Provide the (X, Y) coordinate of the cell's center where the given text is located.  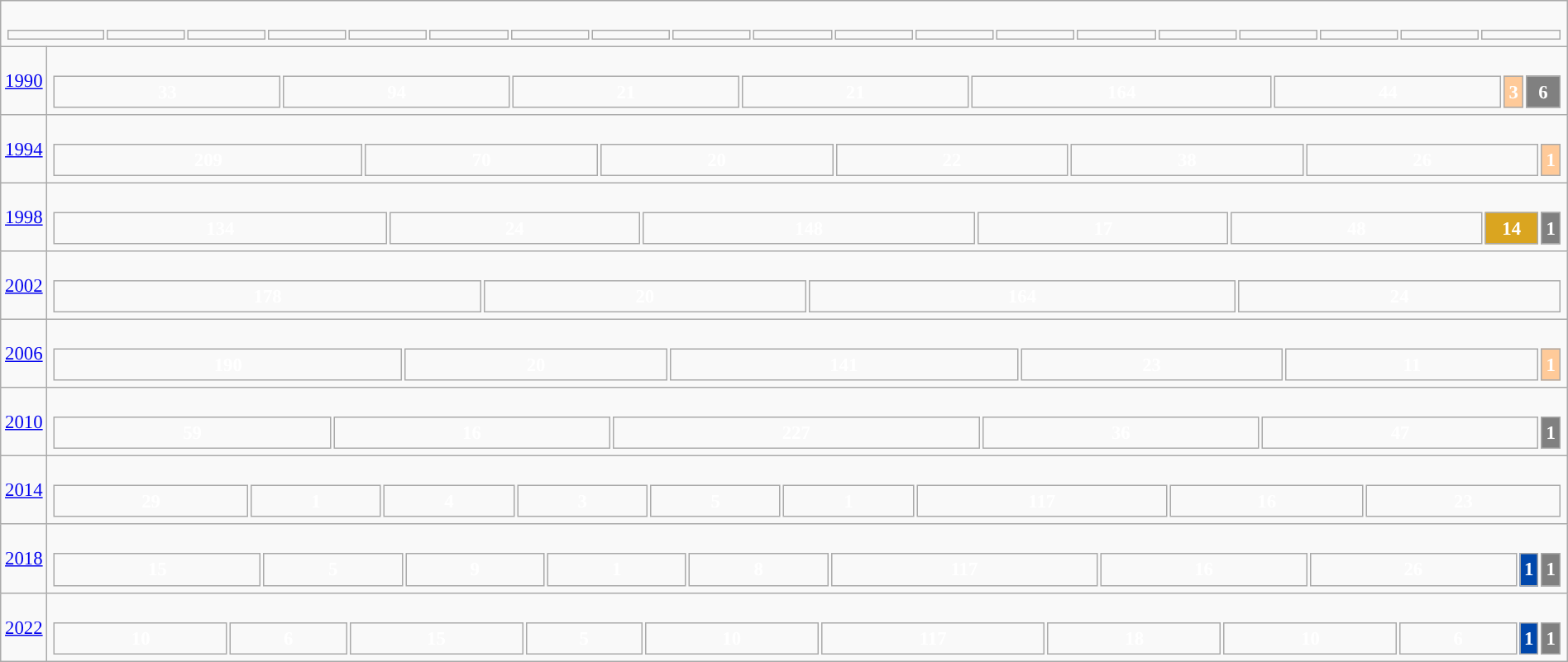
10 6 15 5 10 117 18 10 6 1 1 (807, 626)
59 16 227 36 47 1 (807, 421)
14 (1512, 228)
190 (228, 365)
22 (951, 160)
18 (1135, 638)
1998 (24, 217)
33 (167, 91)
178 (268, 296)
2018 (24, 559)
29 1 4 3 5 1 117 16 23 (807, 491)
8 (758, 570)
2002 (24, 286)
48 (1356, 228)
134 (220, 228)
4 (449, 501)
17 (1103, 228)
47 (1401, 433)
44 (1388, 91)
33 94 21 21 164 44 3 6 (807, 81)
94 (396, 91)
227 (796, 433)
1990 (24, 81)
70 (481, 160)
178 20 164 24 (807, 286)
9 (475, 570)
11 (1412, 365)
36 (1121, 433)
29 (151, 501)
141 (844, 365)
2010 (24, 421)
209 (208, 160)
38 (1188, 160)
148 (809, 228)
209 70 20 22 38 26 1 (807, 149)
2014 (24, 491)
134 24 148 17 48 14 1 (807, 217)
15 5 9 1 8 117 16 26 1 1 (807, 559)
1994 (24, 149)
2006 (24, 354)
190 20 141 23 11 1 (807, 354)
2022 (24, 626)
59 (192, 433)
